Return the (X, Y) coordinate for the center point of the cell that contains the specified text.  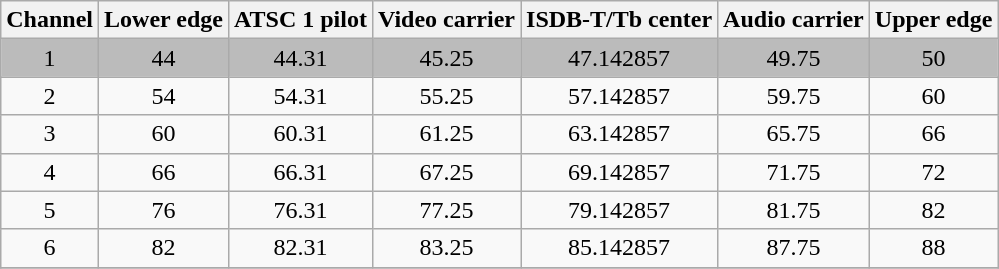
71.75 (794, 172)
77.25 (446, 210)
6 (50, 248)
44.31 (300, 58)
67.25 (446, 172)
87.75 (794, 248)
Audio carrier (794, 20)
83.25 (446, 248)
54.31 (300, 96)
69.142857 (620, 172)
5 (50, 210)
45.25 (446, 58)
81.75 (794, 210)
57.142857 (620, 96)
50 (934, 58)
2 (50, 96)
49.75 (794, 58)
76 (164, 210)
60.31 (300, 134)
55.25 (446, 96)
66.31 (300, 172)
ISDB-T/Tb center (620, 20)
54 (164, 96)
47.142857 (620, 58)
44 (164, 58)
Channel (50, 20)
79.142857 (620, 210)
82.31 (300, 248)
59.75 (794, 96)
76.31 (300, 210)
65.75 (794, 134)
1 (50, 58)
Upper edge (934, 20)
4 (50, 172)
61.25 (446, 134)
72 (934, 172)
85.142857 (620, 248)
3 (50, 134)
88 (934, 248)
Video carrier (446, 20)
ATSC 1 pilot (300, 20)
Lower edge (164, 20)
63.142857 (620, 134)
